Detect which cell encompasses the target text, then output its [X, Y] center coordinate. 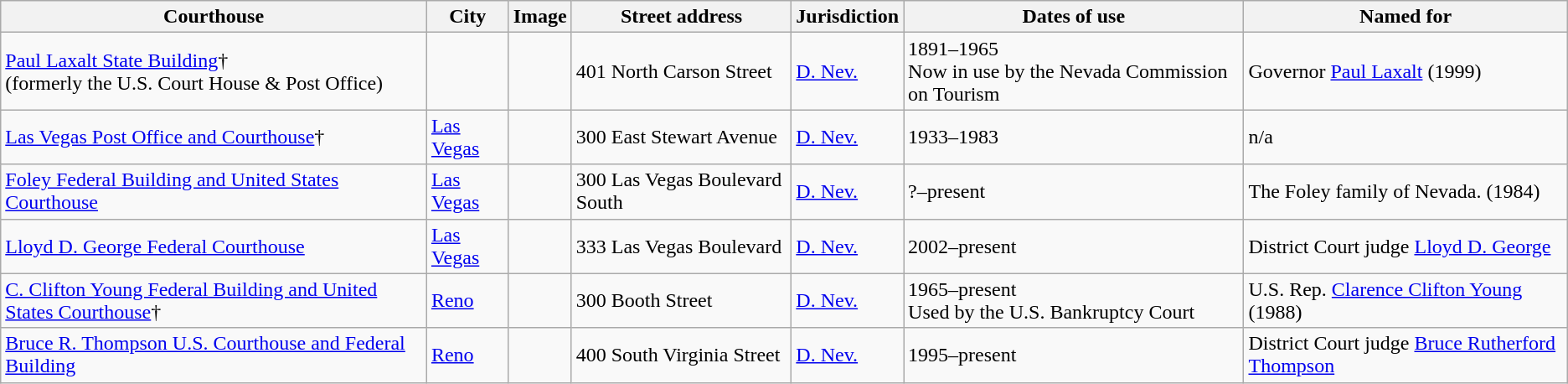
Governor Paul Laxalt (1999) [1406, 71]
District Court judge Lloyd D. George [1406, 246]
Las Vegas Post Office and Courthouse† [214, 138]
Dates of use [1074, 17]
Bruce R. Thompson U.S. Courthouse and Federal Building [214, 355]
1995–present [1074, 355]
District Court judge Bruce Rutherford Thompson [1406, 355]
?–present [1074, 191]
Jurisdiction [848, 17]
n/a [1406, 138]
1965–presentUsed by the U.S. Bankruptcy Court [1074, 300]
C. Clifton Young Federal Building and United States Courthouse† [214, 300]
300 Booth Street [682, 300]
Street address [682, 17]
Foley Federal Building and United States Courthouse [214, 191]
401 North Carson Street [682, 71]
Courthouse [214, 17]
2002–present [1074, 246]
City [467, 17]
U.S. Rep. Clarence Clifton Young (1988) [1406, 300]
400 South Virginia Street [682, 355]
The Foley family of Nevada. (1984) [1406, 191]
300 East Stewart Avenue [682, 138]
1933–1983 [1074, 138]
Lloyd D. George Federal Courthouse [214, 246]
333 Las Vegas Boulevard [682, 246]
Paul Laxalt State Building†(formerly the U.S. Court House & Post Office) [214, 71]
Named for [1406, 17]
1891–1965Now in use by the Nevada Commission on Tourism [1074, 71]
Image [539, 17]
300 Las Vegas Boulevard South [682, 191]
